Identify which cell holds the provided text, then report its [x, y] central coordinate. 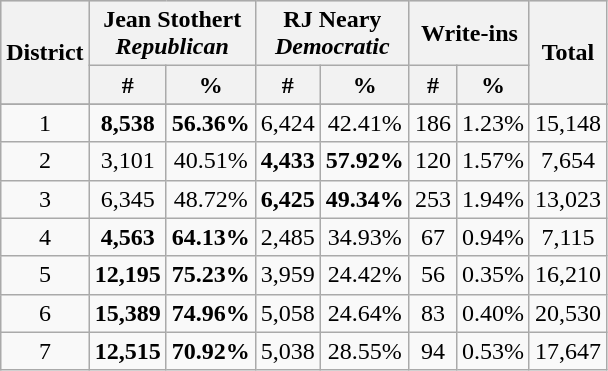
16,210 [568, 275]
6,345 [128, 199]
24.42% [364, 275]
3,101 [128, 161]
0.40% [492, 313]
5,038 [288, 351]
56.36% [210, 123]
20,530 [568, 313]
34.93% [364, 237]
7 [45, 351]
83 [432, 313]
75.23% [210, 275]
4,563 [128, 237]
4 [45, 237]
8,538 [128, 123]
24.64% [364, 313]
186 [432, 123]
3 [45, 199]
64.13% [210, 237]
74.96% [210, 313]
5,058 [288, 313]
1.57% [492, 161]
12,195 [128, 275]
0.94% [492, 237]
0.35% [492, 275]
6,425 [288, 199]
42.41% [364, 123]
Jean StothertRepublican [172, 34]
15,148 [568, 123]
13,023 [568, 199]
0.53% [492, 351]
1 [45, 123]
94 [432, 351]
RJ NearyDemocratic [332, 34]
5 [45, 275]
2,485 [288, 237]
15,389 [128, 313]
7,654 [568, 161]
7,115 [568, 237]
1.94% [492, 199]
1.23% [492, 123]
120 [432, 161]
6 [45, 313]
2 [45, 161]
48.72% [210, 199]
Total [568, 52]
4,433 [288, 161]
17,647 [568, 351]
253 [432, 199]
District [45, 52]
40.51% [210, 161]
28.55% [364, 351]
70.92% [210, 351]
56 [432, 275]
6,424 [288, 123]
Write-ins [469, 34]
57.92% [364, 161]
12,515 [128, 351]
49.34% [364, 199]
3,959 [288, 275]
67 [432, 237]
